Return the [X, Y] coordinate for the center point of the cell that contains the specified text.  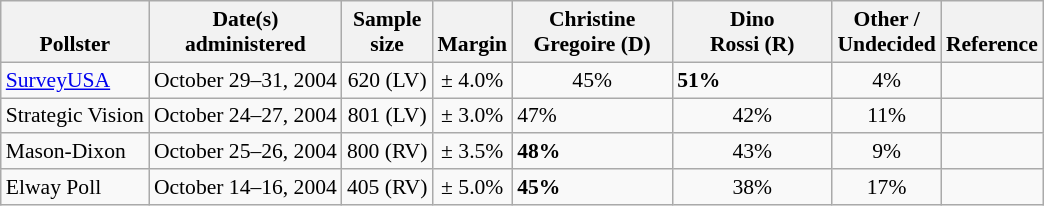
± 4.0% [472, 80]
Elway Poll [75, 187]
October 24–27, 2004 [246, 116]
Other /Undecided [886, 32]
Strategic Vision [75, 116]
± 5.0% [472, 187]
42% [752, 116]
51% [752, 80]
11% [886, 116]
43% [752, 152]
800 (RV) [388, 152]
± 3.0% [472, 116]
9% [886, 152]
Date(s)administered [246, 32]
ChristineGregoire (D) [592, 32]
Reference [992, 32]
DinoRossi (R) [752, 32]
48% [592, 152]
620 (LV) [388, 80]
47% [592, 116]
405 (RV) [388, 187]
Pollster [75, 32]
Margin [472, 32]
Samplesize [388, 32]
4% [886, 80]
October 14–16, 2004 [246, 187]
October 29–31, 2004 [246, 80]
October 25–26, 2004 [246, 152]
17% [886, 187]
38% [752, 187]
± 3.5% [472, 152]
Mason-Dixon [75, 152]
801 (LV) [388, 116]
SurveyUSA [75, 80]
